Pinpoint the cell where the given text exists, returning its (X, Y) midpoint coordinate. 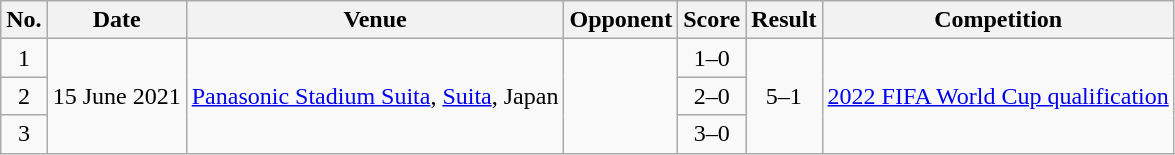
Panasonic Stadium Suita, Suita, Japan (375, 96)
1–0 (712, 58)
Score (712, 20)
Result (784, 20)
Opponent (621, 20)
15 June 2021 (116, 96)
1 (24, 58)
3–0 (712, 134)
3 (24, 134)
No. (24, 20)
5–1 (784, 96)
2–0 (712, 96)
2 (24, 96)
2022 FIFA World Cup qualification (998, 96)
Competition (998, 20)
Venue (375, 20)
Date (116, 20)
